Provide the [X, Y] coordinate of the cell's center where the given text is located.  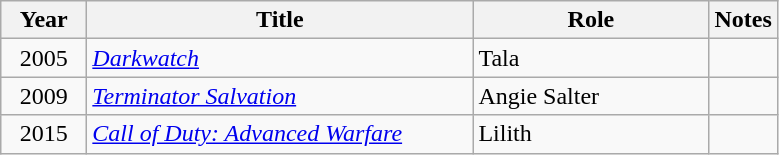
Lilith [591, 134]
2015 [44, 134]
Terminator Salvation [280, 96]
Year [44, 20]
Angie Salter [591, 96]
Tala [591, 58]
Notes [743, 20]
Call of Duty: Advanced Warfare [280, 134]
Darkwatch [280, 58]
Title [280, 20]
2009 [44, 96]
Role [591, 20]
2005 [44, 58]
